Determine the [x, y] coordinate at the center of the cell enclosing the given text.  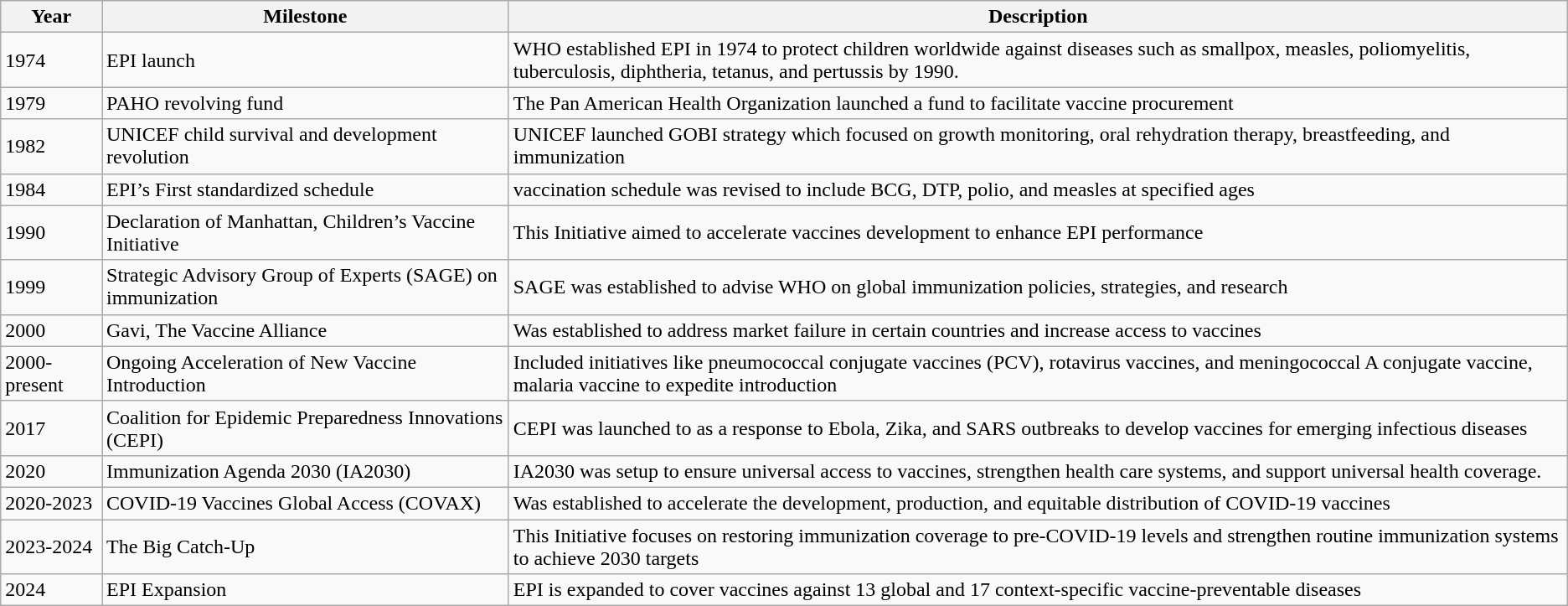
1979 [52, 103]
2000 [52, 330]
1999 [52, 287]
1984 [52, 189]
Declaration of Manhattan, Children’s Vaccine Initiative [306, 233]
This Initiative aimed to accelerate vaccines development to enhance EPI performance [1038, 233]
CEPI was launched to as a response to Ebola, Zika, and SARS outbreaks to develop vaccines for emerging infectious diseases [1038, 427]
SAGE was established to advise WHO on global immunization policies, strategies, and research [1038, 287]
Immunization Agenda 2030 (IA2030) [306, 471]
Coalition for Epidemic Preparedness Innovations (CEPI) [306, 427]
UNICEF child survival and development revolution [306, 146]
COVID-19 Vaccines Global Access (COVAX) [306, 503]
vaccination schedule was revised to include BCG, DTP, polio, and measles at specified ages [1038, 189]
2000-present [52, 374]
EPI is expanded to cover vaccines against 13 global and 17 context-specific vaccine-preventable diseases [1038, 590]
Strategic Advisory Group of Experts (SAGE) on immunization [306, 287]
This Initiative focuses on restoring immunization coverage to pre-COVID-19 levels and strengthen routine immunization systems to achieve 2030 targets [1038, 546]
2017 [52, 427]
EPI launch [306, 60]
Ongoing Acceleration of New Vaccine Introduction [306, 374]
1990 [52, 233]
Description [1038, 17]
Gavi, The Vaccine Alliance [306, 330]
1974 [52, 60]
The Big Catch-Up [306, 546]
Milestone [306, 17]
2024 [52, 590]
EPI Expansion [306, 590]
2023-2024 [52, 546]
2020 [52, 471]
1982 [52, 146]
PAHO revolving fund [306, 103]
2020-2023 [52, 503]
Was established to address market failure in certain countries and increase access to vaccines [1038, 330]
UNICEF launched GOBI strategy which focused on growth monitoring, oral rehydration therapy, breastfeeding, and immunization [1038, 146]
EPI’s First standardized schedule [306, 189]
Year [52, 17]
IA2030 was setup to ensure universal access to vaccines, strengthen health care systems, and support universal health coverage. [1038, 471]
Was established to accelerate the development, production, and equitable distribution of COVID-19 vaccines [1038, 503]
The Pan American Health Organization launched a fund to facilitate vaccine procurement [1038, 103]
